Determine the [X, Y] coordinate at the center of the cell enclosing the given text.  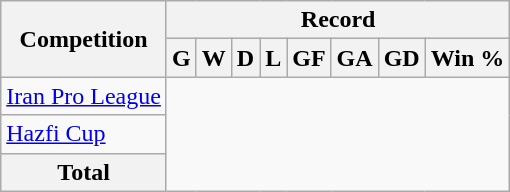
G [181, 58]
L [274, 58]
Hazfi Cup [84, 134]
W [214, 58]
GD [402, 58]
Competition [84, 39]
Iran Pro League [84, 96]
D [245, 58]
GF [309, 58]
Total [84, 172]
GA [354, 58]
Record [338, 20]
Win % [468, 58]
